Extract the (x, y) coordinate from the center of the cell holding the provided text.  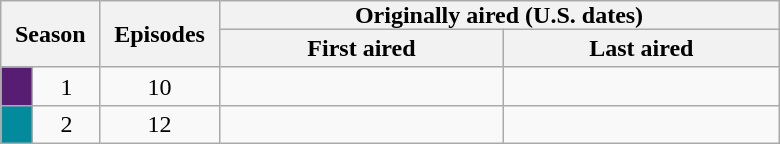
Originally aired (U.S. dates) (499, 15)
Episodes (160, 34)
2 (66, 124)
12 (160, 124)
Last aired (642, 48)
First aired (362, 48)
1 (66, 86)
10 (160, 86)
Season (50, 34)
